Capture the cell that displays the provided text and extract its (x, y) central coordinate. 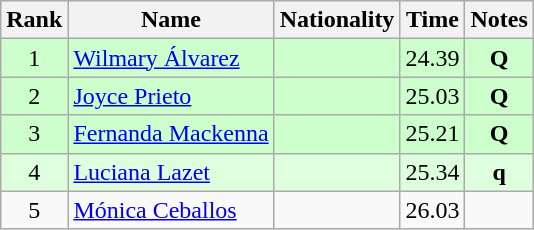
24.39 (432, 58)
Fernanda Mackenna (171, 134)
4 (34, 172)
Name (171, 20)
3 (34, 134)
26.03 (432, 210)
25.34 (432, 172)
25.21 (432, 134)
Rank (34, 20)
Mónica Ceballos (171, 210)
25.03 (432, 96)
5 (34, 210)
Notes (499, 20)
2 (34, 96)
Nationality (337, 20)
q (499, 172)
Time (432, 20)
Luciana Lazet (171, 172)
1 (34, 58)
Joyce Prieto (171, 96)
Wilmary Álvarez (171, 58)
